Output the (x, y) coordinate of the center of the cell containing the given text.  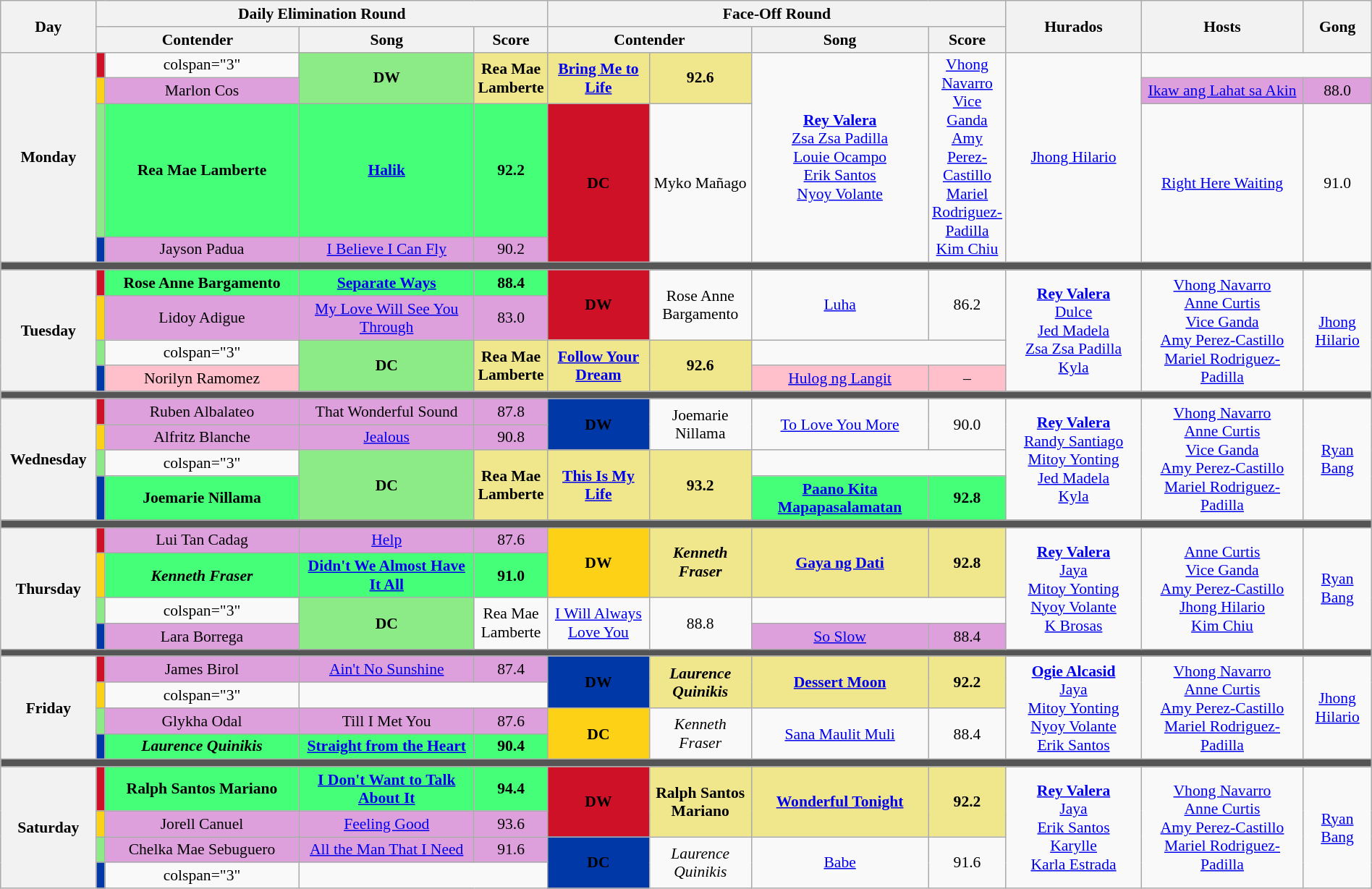
Lara Borrega (202, 637)
88.8 (700, 624)
Jealous (386, 438)
Hosts (1222, 26)
Straight from the Heart (386, 746)
Wonderful Tonight (839, 801)
So Slow (839, 637)
90.2 (511, 250)
Lidoy Adigue (202, 318)
Rey ValeraJayaMitoy YontingNyoy VolanteK Brosas (1074, 588)
Wednesday (48, 459)
94.4 (511, 788)
Feeling Good (386, 824)
Hurados (1074, 26)
90.8 (511, 438)
To Love You More (839, 424)
Gong (1337, 26)
Ogie AlcasidJayaMitoy YontingNyoy VolanteErik Santos (1074, 708)
James Birol (202, 670)
Hulog ng Langit (839, 379)
Separate Ways (386, 283)
Friday (48, 708)
Lui Tan Cadag (202, 540)
Rey ValeraRandy SantiagoMitoy YontingJed MadelaKyla (1074, 459)
All the Man That I Need (386, 850)
Saturday (48, 828)
Ruben Albalateo (202, 412)
Vhong NavarroVice GandaAmy Perez-CastilloMariel Rodriguez-PadillaKim Chiu (967, 158)
83.0 (511, 318)
88.0 (1337, 91)
Daily Elimination Round (322, 14)
Gaya ng Dati (839, 563)
Paano Kita Mapapasalamatan (839, 498)
Luha (839, 305)
I Don't Want to Talk About It (386, 788)
My Love Will See You Through (386, 318)
86.2 (967, 305)
Alfritz Blanche (202, 438)
Halik (386, 171)
Till I Met You (386, 721)
Babe (839, 862)
I Believe I Can Fly (386, 250)
Didn't We Almost Have It All (386, 576)
Follow Your Dream (598, 366)
Monday (48, 158)
Rey ValeraDulceJed MadelaZsa Zsa PadillaKyla (1074, 331)
Ikaw ang Lahat sa Akin (1222, 91)
– (967, 379)
Myko Mañago (700, 184)
Rey ValeraZsa Zsa PadillaLouie OcampoErik SantosNyoy Volante (839, 158)
Thursday (48, 588)
Rey ValeraJayaErik SantosKarylleKarla Estrada (1074, 828)
Tuesday (48, 331)
I Will Always Love You (598, 624)
87.8 (511, 412)
Chelka Mae Sebuguero (202, 850)
90.0 (967, 424)
Help (386, 540)
Day (48, 26)
Right Here Waiting (1222, 184)
Ain't No Sunshine (386, 670)
Marlon Cos (202, 91)
Glykha Odal (202, 721)
That Wonderful Sound (386, 412)
Sana Maulit Muli (839, 733)
Jayson Padua (202, 250)
Bring Me to Life (598, 78)
90.4 (511, 746)
93.6 (511, 824)
93.2 (700, 486)
Dessert Moon (839, 683)
Jorell Canuel (202, 824)
Norilyn Ramomez (202, 379)
Face-Off Round (777, 14)
This Is My Life (598, 486)
Anne CurtisVice GandaAmy Perez-CastilloJhong HilarioKim Chiu (1222, 588)
87.4 (511, 670)
